Determine the (x, y) coordinate at the center of the cell enclosing the given text.  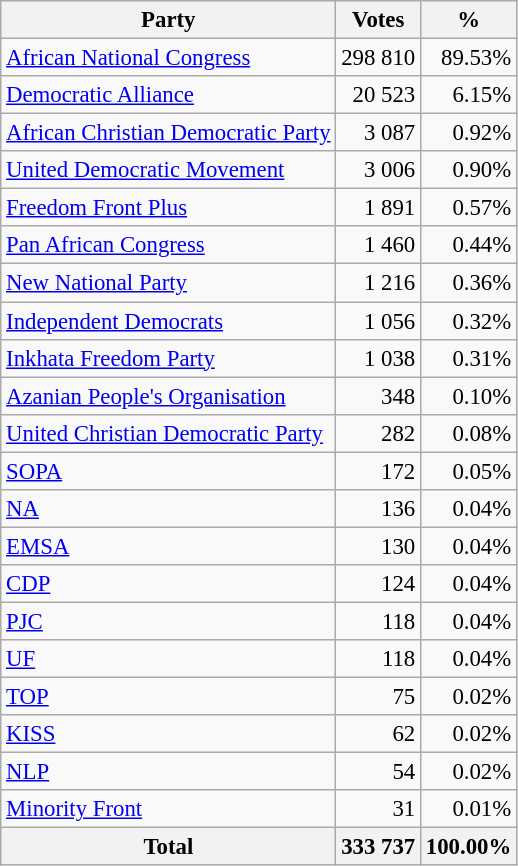
EMSA (168, 546)
1 891 (378, 208)
0.57% (469, 208)
Freedom Front Plus (168, 208)
75 (378, 697)
100.00% (469, 847)
0.01% (469, 809)
124 (378, 584)
172 (378, 471)
0.92% (469, 133)
0.36% (469, 283)
3 006 (378, 170)
Party (168, 20)
0.08% (469, 433)
0.10% (469, 396)
PJC (168, 621)
0.90% (469, 170)
NA (168, 509)
6.15% (469, 95)
African Christian Democratic Party (168, 133)
KISS (168, 734)
298 810 (378, 58)
333 737 (378, 847)
Minority Front (168, 809)
Pan African Congress (168, 245)
CDP (168, 584)
20 523 (378, 95)
New National Party (168, 283)
130 (378, 546)
United Democratic Movement (168, 170)
54 (378, 772)
African National Congress (168, 58)
Votes (378, 20)
% (469, 20)
0.32% (469, 321)
TOP (168, 697)
SOPA (168, 471)
0.31% (469, 358)
348 (378, 396)
282 (378, 433)
1 216 (378, 283)
1 056 (378, 321)
1 038 (378, 358)
0.05% (469, 471)
Total (168, 847)
United Christian Democratic Party (168, 433)
UF (168, 659)
136 (378, 509)
Independent Democrats (168, 321)
62 (378, 734)
NLP (168, 772)
Azanian People's Organisation (168, 396)
1 460 (378, 245)
Inkhata Freedom Party (168, 358)
Democratic Alliance (168, 95)
31 (378, 809)
0.44% (469, 245)
3 087 (378, 133)
89.53% (469, 58)
